Scan for the cell matching the given text and deliver its [X, Y] coordinate at center. 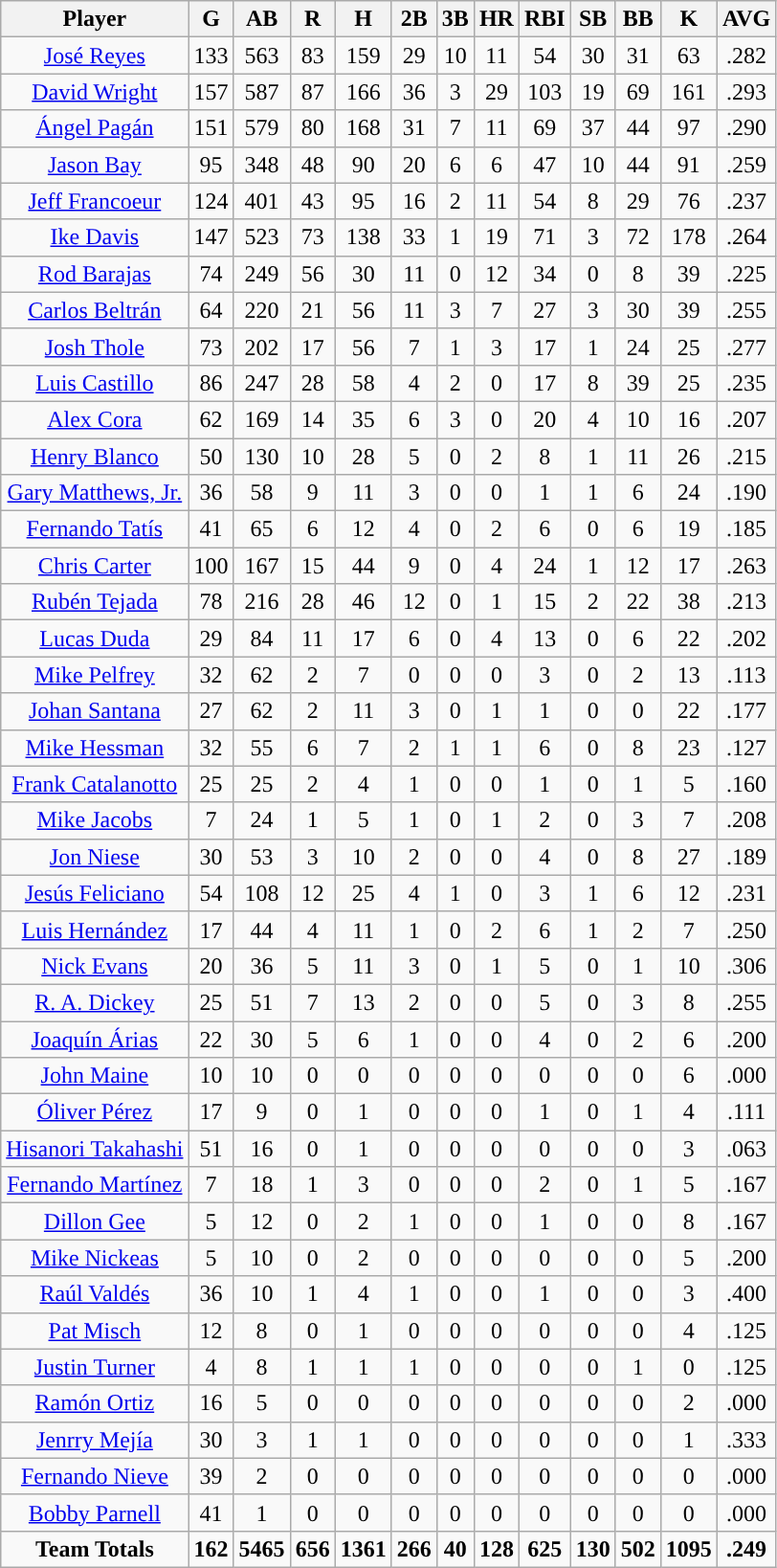
Rubén Tejada [95, 602]
.277 [746, 347]
168 [364, 128]
R [312, 19]
21 [312, 310]
Nick Evans [95, 966]
86 [211, 383]
162 [211, 1549]
178 [689, 237]
.237 [746, 201]
.202 [746, 638]
161 [689, 92]
Mike Hessman [95, 748]
Ike Davis [95, 237]
.250 [746, 930]
Frank Catalanotto [95, 784]
David Wright [95, 92]
.231 [746, 893]
Ángel Pagán [95, 128]
48 [312, 165]
167 [262, 566]
Raúl Valdés [95, 1294]
151 [211, 128]
14 [312, 419]
401 [262, 201]
34 [544, 274]
103 [544, 92]
625 [544, 1549]
80 [312, 128]
Johan Santana [95, 711]
47 [544, 165]
37 [593, 128]
87 [312, 92]
65 [262, 529]
.207 [746, 419]
Jesús Feliciano [95, 893]
523 [262, 237]
Hisanori Takahashi [95, 1149]
Ramón Ortiz [95, 1403]
.177 [746, 711]
BB [637, 19]
AVG [746, 19]
Mike Pelfrey [95, 675]
Fernando Tatís [95, 529]
202 [262, 347]
133 [211, 56]
5465 [262, 1549]
18 [262, 1185]
Jeff Francoeur [95, 201]
.127 [746, 748]
Lucas Duda [95, 638]
46 [364, 602]
Óliver Pérez [95, 1112]
Fernando Nieve [95, 1476]
26 [689, 457]
R. A. Dickey [95, 1002]
3B [455, 19]
40 [455, 1549]
84 [262, 638]
Henry Blanco [95, 457]
Pat Misch [95, 1331]
.259 [746, 165]
78 [211, 602]
.111 [746, 1112]
Josh Thole [95, 347]
Luis Hernández [95, 930]
563 [262, 56]
91 [689, 165]
.185 [746, 529]
Team Totals [95, 1549]
108 [262, 893]
Joaquín Árias [95, 1039]
RBI [544, 19]
43 [312, 201]
Justin Turner [95, 1367]
Alex Cora [95, 419]
247 [262, 383]
Jenrry Mejía [95, 1440]
.190 [746, 493]
249 [262, 274]
63 [689, 56]
656 [312, 1549]
Luis Castillo [95, 383]
74 [211, 274]
SB [593, 19]
50 [211, 457]
124 [211, 201]
John Maine [95, 1076]
Dillon Gee [95, 1221]
.189 [746, 857]
Fernando Martínez [95, 1185]
Player [95, 19]
G [211, 19]
35 [364, 419]
.293 [746, 92]
71 [544, 237]
166 [364, 92]
53 [262, 857]
Gary Matthews, Jr. [95, 493]
266 [413, 1549]
216 [262, 602]
.215 [746, 457]
147 [211, 237]
55 [262, 748]
76 [689, 201]
Bobby Parnell [95, 1512]
100 [211, 566]
220 [262, 310]
.249 [746, 1549]
.063 [746, 1149]
587 [262, 92]
Mike Nickeas [95, 1258]
97 [689, 128]
.264 [746, 237]
579 [262, 128]
502 [637, 1549]
Carlos Beltrán [95, 310]
38 [689, 602]
1361 [364, 1549]
90 [364, 165]
.208 [746, 820]
HR [496, 19]
K [689, 19]
.235 [746, 383]
Jason Bay [95, 165]
.400 [746, 1294]
159 [364, 56]
72 [637, 237]
.213 [746, 602]
157 [211, 92]
AB [262, 19]
.160 [746, 784]
128 [496, 1549]
64 [211, 310]
348 [262, 165]
.263 [746, 566]
.306 [746, 966]
138 [364, 237]
José Reyes [95, 56]
23 [689, 748]
169 [262, 419]
Rod Barajas [95, 274]
33 [413, 237]
.113 [746, 675]
Jon Niese [95, 857]
Chris Carter [95, 566]
Mike Jacobs [95, 820]
1095 [689, 1549]
.225 [746, 274]
2B [413, 19]
.290 [746, 128]
.282 [746, 56]
H [364, 19]
.333 [746, 1440]
83 [312, 56]
